Output the [X, Y] coordinate of the center of the cell containing the given text.  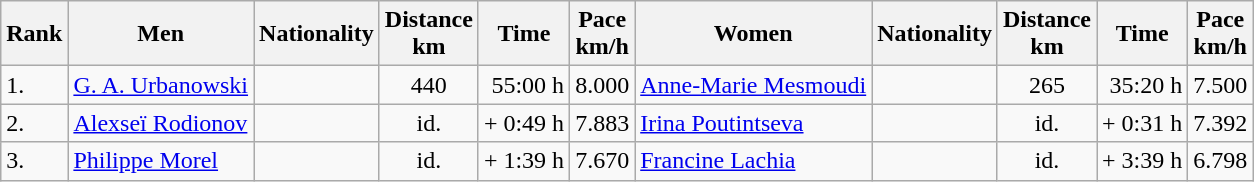
7.500 [1220, 85]
265 [1046, 85]
7.670 [602, 161]
2. [34, 123]
+ 0:31 h [1142, 123]
Women [754, 34]
Rank [34, 34]
+ 1:39 h [524, 161]
55:00 h [524, 85]
Men [161, 34]
7.392 [1220, 123]
6.798 [1220, 161]
Alexseï Rodionov [161, 123]
8.000 [602, 85]
35:20 h [1142, 85]
Anne-Marie Mesmoudi [754, 85]
+ 3:39 h [1142, 161]
1. [34, 85]
Philippe Morel [161, 161]
G. A. Urbanowski [161, 85]
+ 0:49 h [524, 123]
440 [428, 85]
Irina Poutintseva [754, 123]
3. [34, 161]
Francine Lachia [754, 161]
7.883 [602, 123]
